Return (X, Y) of the center of cell containing provided text 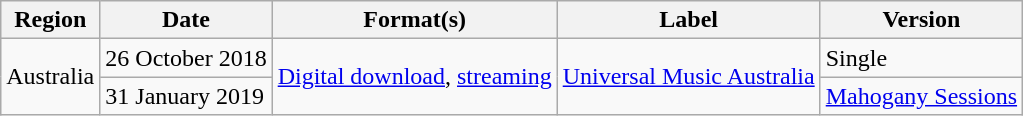
Universal Music Australia (688, 77)
Australia (50, 77)
Mahogany Sessions (921, 96)
Label (688, 20)
31 January 2019 (186, 96)
Region (50, 20)
26 October 2018 (186, 58)
Single (921, 58)
Date (186, 20)
Digital download, streaming (414, 77)
Version (921, 20)
Format(s) (414, 20)
